Find where the given text appears and provide that cell's center as [X, Y] coordinate. 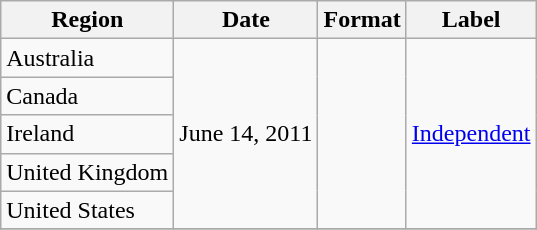
June 14, 2011 [246, 134]
Independent [471, 134]
Label [471, 20]
Region [88, 20]
United Kingdom [88, 172]
Date [246, 20]
United States [88, 210]
Australia [88, 58]
Ireland [88, 134]
Format [362, 20]
Canada [88, 96]
